Find where the given text appears and provide that cell's center as (x, y) coordinate. 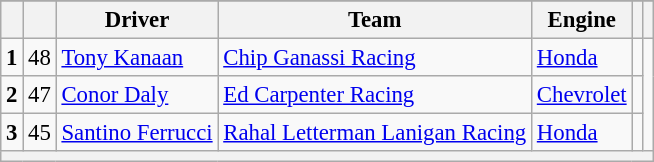
Conor Daly (137, 95)
Santino Ferrucci (137, 133)
Team (375, 20)
Ed Carpenter Racing (375, 95)
47 (40, 95)
3 (12, 133)
Driver (137, 20)
Chip Ganassi Racing (375, 58)
Engine (582, 20)
1 (12, 58)
48 (40, 58)
45 (40, 133)
Rahal Letterman Lanigan Racing (375, 133)
Chevrolet (582, 95)
2 (12, 95)
Tony Kanaan (137, 58)
